Provide the [X, Y] coordinate of the cell's center where the given text is located.  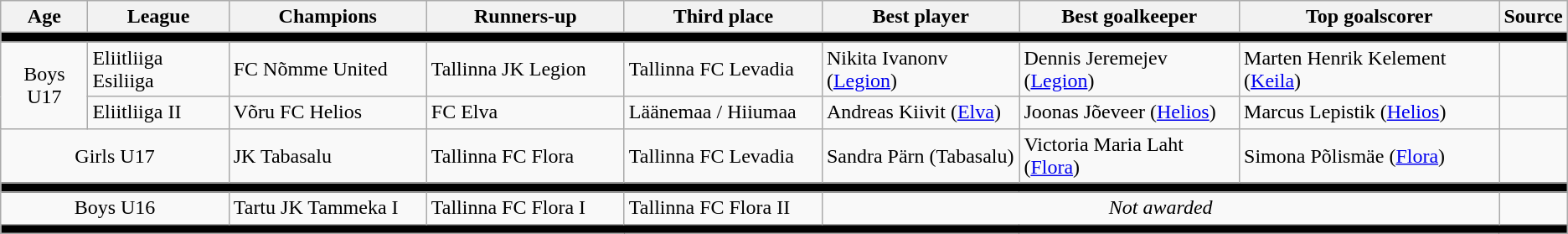
Age [44, 17]
FC Elva [525, 112]
Eliitliiga II [158, 112]
Läänemaa / Hiiumaa [723, 112]
Võru FC Helios [328, 112]
Third place [723, 17]
Tallinna JK Legion [525, 69]
Best goalkeeper [1129, 17]
Boys U16 [115, 208]
League [158, 17]
Runners-up [525, 17]
Girls U17 [115, 156]
Eliitliiga Esiliiga [158, 69]
Top goalscorer [1369, 17]
JK Tabasalu [328, 156]
Victoria Maria Laht (Flora) [1129, 156]
Best player [920, 17]
Andreas Kiivit (Elva) [920, 112]
Tartu JK Tammeka I [328, 208]
Simona Põlismäe (Flora) [1369, 156]
Tallinna FC Flora II [723, 208]
Marten Henrik Kelement (Keila) [1369, 69]
Tallinna FC Flora [525, 156]
Dennis Jeremejev (Legion) [1129, 69]
Tallinna FC Flora I [525, 208]
Not awarded [1161, 208]
Source [1533, 17]
Joonas Jõeveer (Helios) [1129, 112]
Boys U17 [44, 86]
Sandra Pärn (Tabasalu) [920, 156]
Champions [328, 17]
Nikita Ivanonv (Legion) [920, 69]
FC Nõmme United [328, 69]
Marcus Lepistik (Helios) [1369, 112]
